Capture the cell that displays the provided text and extract its [X, Y] central coordinate. 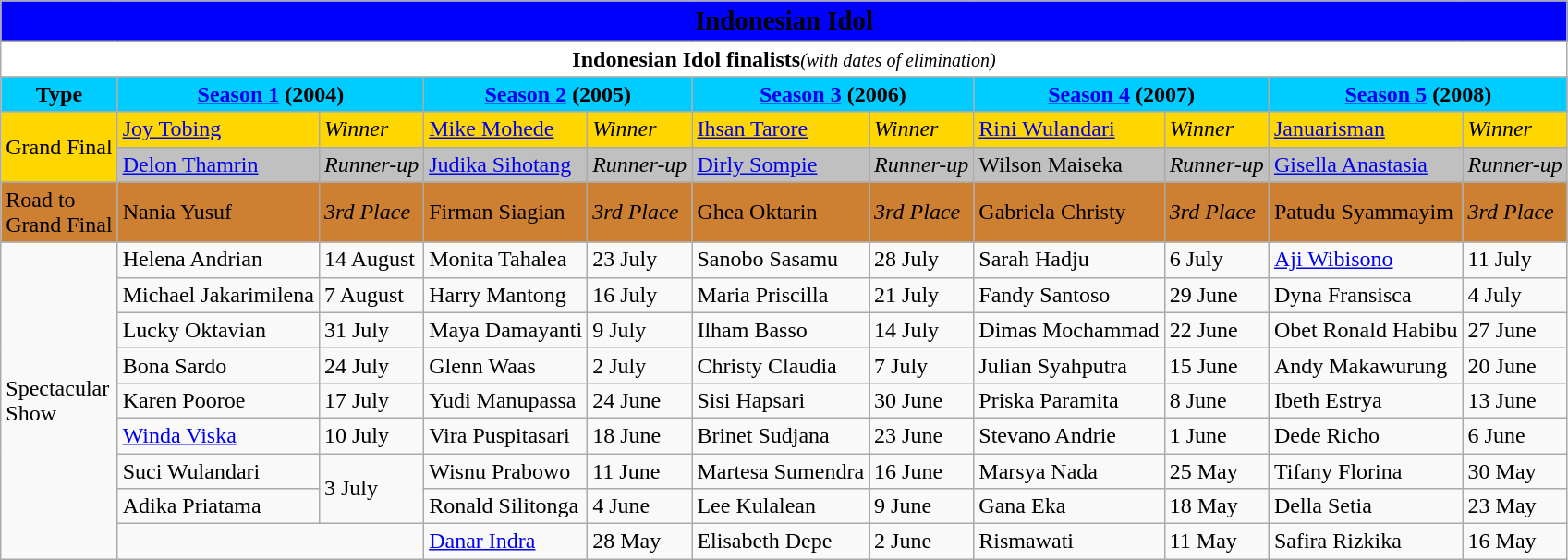
11 July [1515, 260]
Season 2 (2005) [558, 94]
Aji Wibisono [1366, 260]
30 May [1515, 470]
Gana Eka [1069, 506]
SpectacularShow [59, 401]
Brinet Sudjana [781, 435]
Vira Puspitasari [506, 435]
Maya Damayanti [506, 330]
28 July [922, 260]
Firman Siagian [506, 213]
8 June [1216, 400]
Stevano Andrie [1069, 435]
Sisi Hapsari [781, 400]
Glenn Waas [506, 365]
Januarisman [1366, 129]
2 June [922, 542]
30 June [922, 400]
17 July [371, 400]
Bona Sardo [218, 365]
Delon Thamrin [218, 164]
23 July [639, 260]
Monita Tahalea [506, 260]
9 July [639, 330]
Grand Final [59, 147]
23 June [922, 435]
2 July [639, 365]
Marsya Nada [1069, 470]
Suci Wulandari [218, 470]
21 July [922, 295]
Season 5 (2008) [1417, 94]
Lee Kulalean [781, 506]
Andy Makawurung [1366, 365]
Rismawati [1069, 542]
11 June [639, 470]
16 July [639, 295]
Dimas Mochammad [1069, 330]
24 July [371, 365]
Gabriela Christy [1069, 213]
Ilham Basso [781, 330]
Lucky Oktavian [218, 330]
Nania Yusuf [218, 213]
14 July [922, 330]
Indonesian Idol [784, 21]
Michael Jakarimilena [218, 295]
Yudi Manupassa [506, 400]
Joy Tobing [218, 129]
29 June [1216, 295]
Tifany Florina [1366, 470]
Priska Paramita [1069, 400]
9 June [922, 506]
23 May [1515, 506]
Ronald Silitonga [506, 506]
Martesa Sumendra [781, 470]
Winda Viska [218, 435]
20 June [1515, 365]
18 June [639, 435]
Julian Syahputra [1069, 365]
Wisnu Prabowo [506, 470]
13 June [1515, 400]
Road toGrand Final [59, 213]
Dyna Fransisca [1366, 295]
Christy Claudia [781, 365]
6 June [1515, 435]
Maria Priscilla [781, 295]
7 July [922, 365]
Season 4 (2007) [1122, 94]
31 July [371, 330]
Ghea Oktarin [781, 213]
Dede Richo [1366, 435]
Sarah Hadju [1069, 260]
Elisabeth Depe [781, 542]
Wilson Maiseka [1069, 164]
Rini Wulandari [1069, 129]
1 June [1216, 435]
7 August [371, 295]
Della Setia [1366, 506]
27 June [1515, 330]
Karen Pooroe [218, 400]
Sanobo Sasamu [781, 260]
Obet Ronald Habibu [1366, 330]
16 June [922, 470]
Mike Mohede [506, 129]
Safira Rizkika [1366, 542]
Gisella Anastasia [1366, 164]
Indonesian Idol finalists(with dates of elimination) [784, 59]
3 July [371, 488]
Ihsan Tarore [781, 129]
18 May [1216, 506]
Ibeth Estrya [1366, 400]
16 May [1515, 542]
Adika Priatama [218, 506]
22 June [1216, 330]
Season 1 (2004) [271, 94]
4 July [1515, 295]
Season 3 (2006) [833, 94]
25 May [1216, 470]
Judika Sihotang [506, 164]
Type [59, 94]
6 July [1216, 260]
4 June [639, 506]
28 May [639, 542]
15 June [1216, 365]
Harry Mantong [506, 295]
24 June [639, 400]
Patudu Syammayim [1366, 213]
11 May [1216, 542]
14 August [371, 260]
Dirly Sompie [781, 164]
Danar Indra [506, 542]
10 July [371, 435]
Helena Andrian [218, 260]
Fandy Santoso [1069, 295]
